Return [X, Y] of the center of cell containing provided text 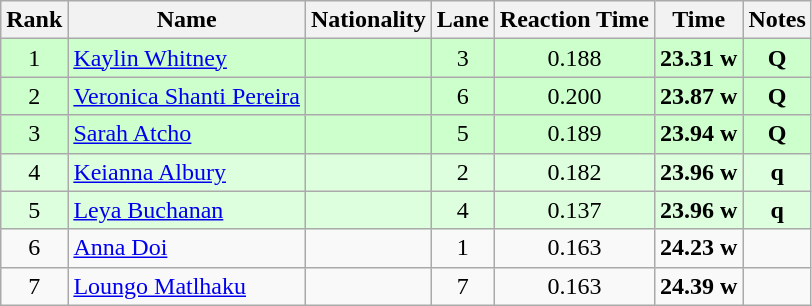
Kaylin Whitney [187, 58]
0.200 [574, 96]
0.188 [574, 58]
Veronica Shanti Pereira [187, 96]
24.23 w [698, 248]
0.189 [574, 134]
Sarah Atcho [187, 134]
0.182 [574, 172]
23.31 w [698, 58]
Leya Buchanan [187, 210]
Rank [34, 20]
Anna Doi [187, 248]
Keianna Albury [187, 172]
24.39 w [698, 286]
0.137 [574, 210]
Loungo Matlhaku [187, 286]
Reaction Time [574, 20]
23.94 w [698, 134]
23.87 w [698, 96]
Nationality [369, 20]
Name [187, 20]
Time [698, 20]
Notes [777, 20]
Lane [462, 20]
